Detect which cell encompasses the target text, then output its (X, Y) center coordinate. 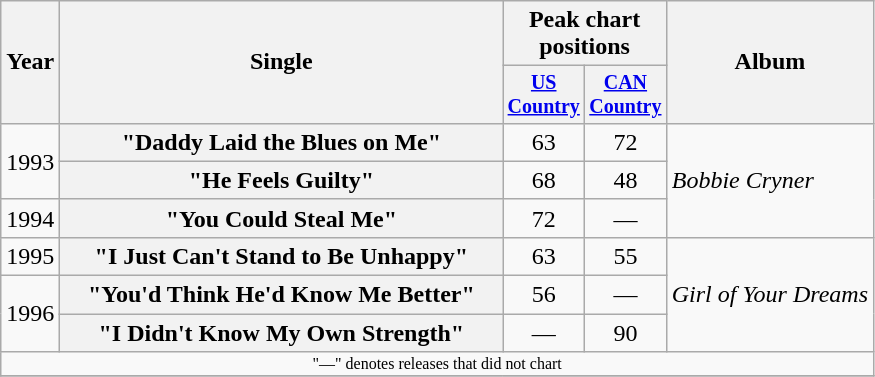
"He Feels Guilty" (282, 180)
US Country (544, 94)
Year (30, 62)
"I Just Can't Stand to Be Unhappy" (282, 256)
55 (626, 256)
1996 (30, 314)
Girl of Your Dreams (770, 294)
"Daddy Laid the Blues on Me" (282, 142)
"I Didn't Know My Own Strength" (282, 333)
1995 (30, 256)
1994 (30, 218)
56 (544, 295)
68 (544, 180)
"You Could Steal Me" (282, 218)
CAN Country (626, 94)
Single (282, 62)
"You'd Think He'd Know Me Better" (282, 295)
90 (626, 333)
Peak chartpositions (584, 34)
Album (770, 62)
1993 (30, 161)
"—" denotes releases that did not chart (438, 364)
48 (626, 180)
Bobbie Cryner (770, 180)
